Locate the cell with the specified text and output its [x, y] center coordinate. 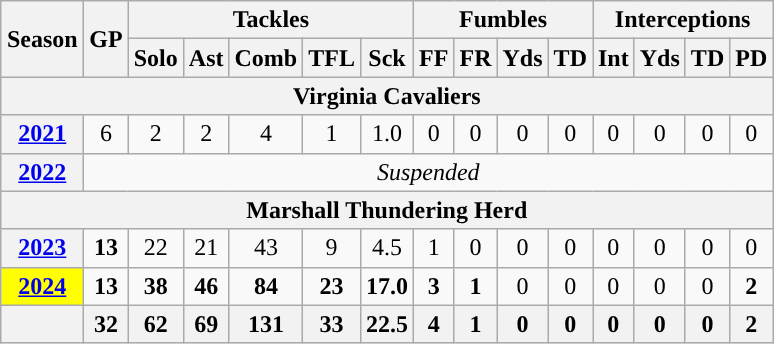
17.0 [386, 286]
FF [434, 58]
Fumbles [504, 20]
43 [266, 248]
84 [266, 286]
2023 [42, 248]
6 [106, 134]
32 [106, 324]
1.0 [386, 134]
21 [206, 248]
38 [156, 286]
TFL [332, 58]
4.5 [386, 248]
Tackles [270, 20]
Sck [386, 58]
FR [476, 58]
33 [332, 324]
Virginia Cavaliers [387, 96]
22.5 [386, 324]
62 [156, 324]
Interceptions [682, 20]
2022 [42, 172]
23 [332, 286]
GP [106, 39]
Marshall Thundering Herd [387, 210]
3 [434, 286]
46 [206, 286]
Solo [156, 58]
131 [266, 324]
Season [42, 39]
2024 [42, 286]
Comb [266, 58]
Ast [206, 58]
Int [613, 58]
9 [332, 248]
PD [752, 58]
2021 [42, 134]
22 [156, 248]
69 [206, 324]
Suspended [428, 172]
